Return the [X, Y] coordinate for the center point of the cell that contains the specified text.  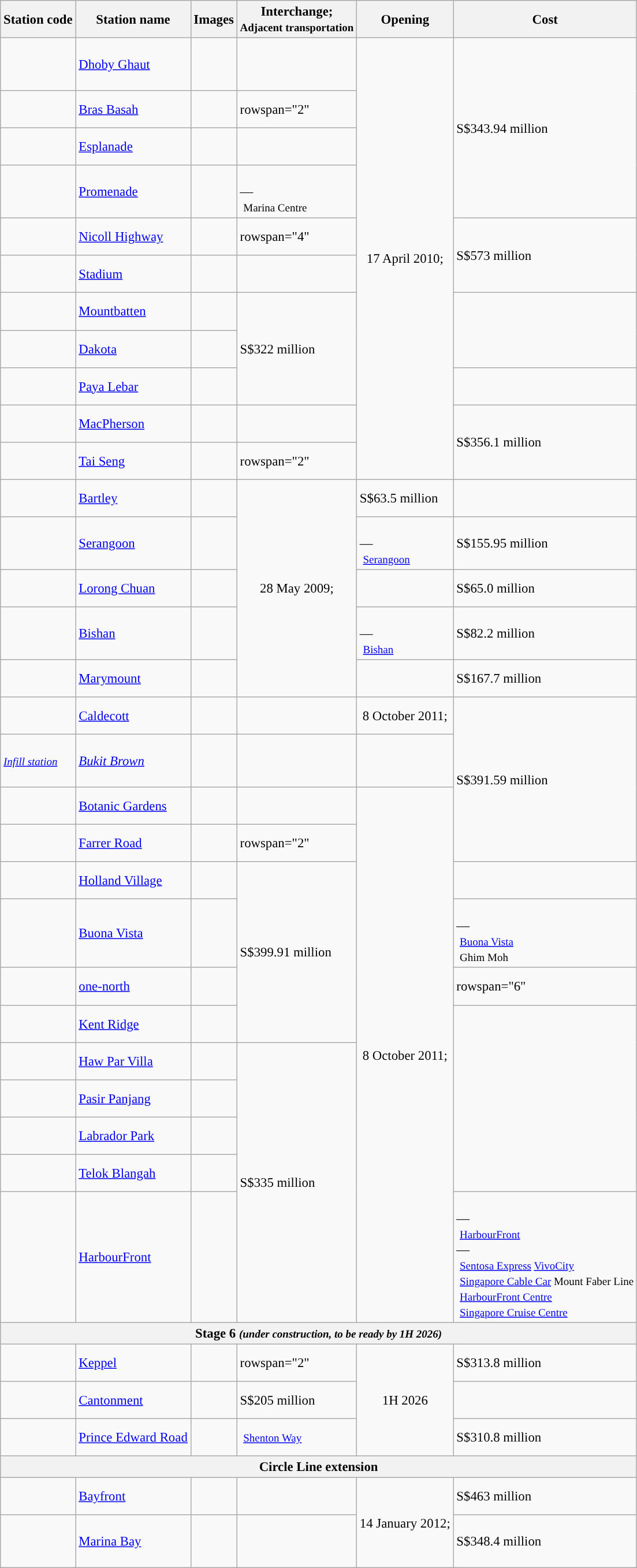
S$343.94 million [545, 128]
Botanic Gardens [133, 806]
17 April 2010; [405, 259]
Interchange;Adjacent transportation [297, 20]
Pasir Panjang [133, 1098]
Cantonment [133, 1400]
Promenade [133, 192]
Marymount [133, 678]
S$463 million [545, 1497]
S$391.59 million [545, 780]
Dhoby Ghaut [133, 65]
Mountbatten [133, 312]
MacPherson [133, 424]
Holland Village [133, 880]
HarbourFront [133, 1257]
― Marina Centre [297, 192]
Stage 6 (under construction, to be ready by 1H 2026) [319, 1334]
― Buona Vista Ghim Moh [545, 933]
Station code [38, 20]
Stadium [133, 274]
Bras Basah [133, 110]
Caldecott [133, 716]
S$573 million [545, 255]
Kent Ridge [133, 1023]
Marina Bay [133, 1541]
Station name [133, 20]
S$205 million [297, 1400]
1H 2026 [405, 1400]
Paya Lebar [133, 386]
Bishan [133, 634]
Bukit Brown [133, 761]
Prince Edward Road [133, 1438]
Haw Par Villa [133, 1062]
rowspan="4" [297, 237]
― HarbourFront― Sentosa Express VivoCity Singapore Cable Car Mount Faber Line HarbourFront Centre Singapore Cruise Centre [545, 1257]
Buona Vista [133, 933]
S$155.95 million [545, 543]
S$399.91 million [297, 952]
Bayfront [133, 1497]
Images [214, 20]
Serangoon [133, 543]
Labrador Park [133, 1135]
S$335 million [297, 1183]
Farrer Road [133, 843]
S$65.0 million [545, 588]
Lorong Chuan [133, 588]
Dakota [133, 349]
― Serangoon [405, 543]
S$310.8 million [545, 1438]
S$82.2 million [545, 634]
Keppel [133, 1363]
14 January 2012; [405, 1523]
Opening [405, 20]
― Bishan [405, 634]
Circle Line extension [319, 1467]
Infill station [38, 761]
S$348.4 million [545, 1541]
Shenton Way [297, 1438]
one-north [133, 986]
S$167.7 million [545, 678]
Telok Blangah [133, 1174]
S$356.1 million [545, 442]
28 May 2009; [297, 588]
S$322 million [297, 349]
Tai Seng [133, 461]
rowspan="6" [545, 986]
Cost [545, 20]
S$63.5 million [405, 498]
S$313.8 million [545, 1363]
Nicoll Highway [133, 237]
Bartley [133, 498]
Esplanade [133, 147]
